Pinpoint the cell where the given text exists, returning its (x, y) midpoint coordinate. 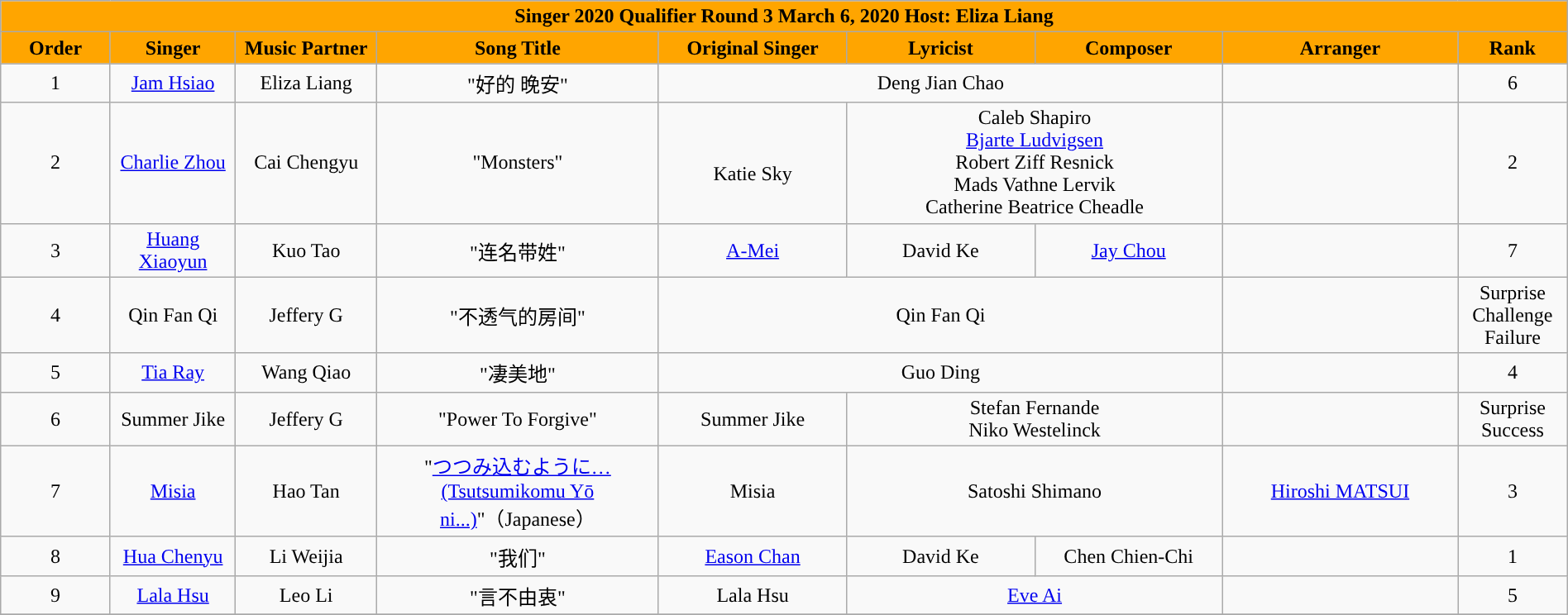
"言不由衷" (518, 595)
Li Weijia (306, 555)
Deng Jian Chao (940, 83)
Rank (1513, 48)
Huang Xiaoyun (173, 250)
Singer (173, 48)
Jay Chou (1128, 250)
Wang Qiao (306, 372)
Katie Sky (753, 163)
Surprise Challenge Failure (1513, 315)
Hua Chenyu (173, 555)
"我们" (518, 555)
"つつみ込むように… (Tsutsumikomu Yō ni...)"（Japanese） (518, 491)
Eason Chan (753, 555)
Song Title (518, 48)
Music Partner (306, 48)
Hao Tan (306, 491)
Chen Chien-Chi (1128, 555)
Caleb ShapiroBjarte LudvigsenRobert Ziff ResnickMads Vathne LervikCatherine Beatrice Cheadle (1035, 163)
A-Mei (753, 250)
Lyricist (941, 48)
Eve Ai (1035, 595)
Singer 2020 Qualifier Round 3 March 6, 2020 Host: Eliza Liang (784, 17)
"Monsters" (518, 163)
Cai Chengyu (306, 163)
"不透气的房间" (518, 315)
"Power To Forgive" (518, 418)
9 (56, 595)
Hiroshi MATSUI (1340, 491)
Stefan FernandeNiko Westelinck (1035, 418)
Arranger (1340, 48)
Satoshi Shimano (1035, 491)
Charlie Zhou (173, 163)
Eliza Liang (306, 83)
Surprise Success (1513, 418)
"好的 晚安" (518, 83)
Jam Hsiao (173, 83)
Order (56, 48)
"凄美地" (518, 372)
Original Singer (753, 48)
Composer (1128, 48)
8 (56, 555)
Leo Li (306, 595)
Kuo Tao (306, 250)
Tia Ray (173, 372)
Guo Ding (940, 372)
"连名带姓" (518, 250)
